Pinpoint the cell where the given text exists, returning its [x, y] midpoint coordinate. 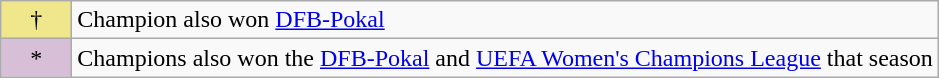
Champions also won the DFB-Pokal and UEFA Women's Champions League that season [506, 58]
Champion also won DFB-Pokal [506, 20]
* [36, 58]
† [36, 20]
